Provide the (X, Y) coordinate of the cell's center where the given text is located.  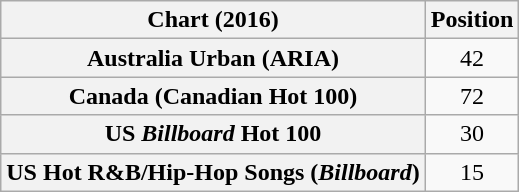
Australia Urban (ARIA) (213, 58)
US Hot R&B/Hip-Hop Songs (Billboard) (213, 172)
30 (472, 134)
72 (472, 96)
US Billboard Hot 100 (213, 134)
42 (472, 58)
Canada (Canadian Hot 100) (213, 96)
Position (472, 20)
15 (472, 172)
Chart (2016) (213, 20)
